Search for the cell housing the specified text and yield its (x, y) center coordinate. 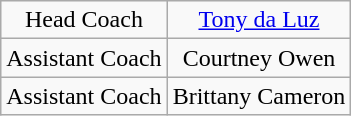
Tony da Luz (259, 20)
Brittany Cameron (259, 96)
Head Coach (84, 20)
Courtney Owen (259, 58)
